Locate the cell with the specified text and output its (x, y) center coordinate. 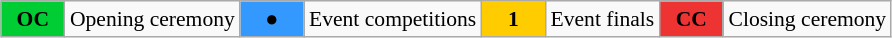
OC (33, 19)
CC (691, 19)
Event competitions (392, 19)
● (272, 19)
Opening ceremony (152, 19)
Event finals (602, 19)
Closing ceremony (807, 19)
1 (513, 19)
